Determine the [x, y] coordinate at the center of the cell enclosing the given text.  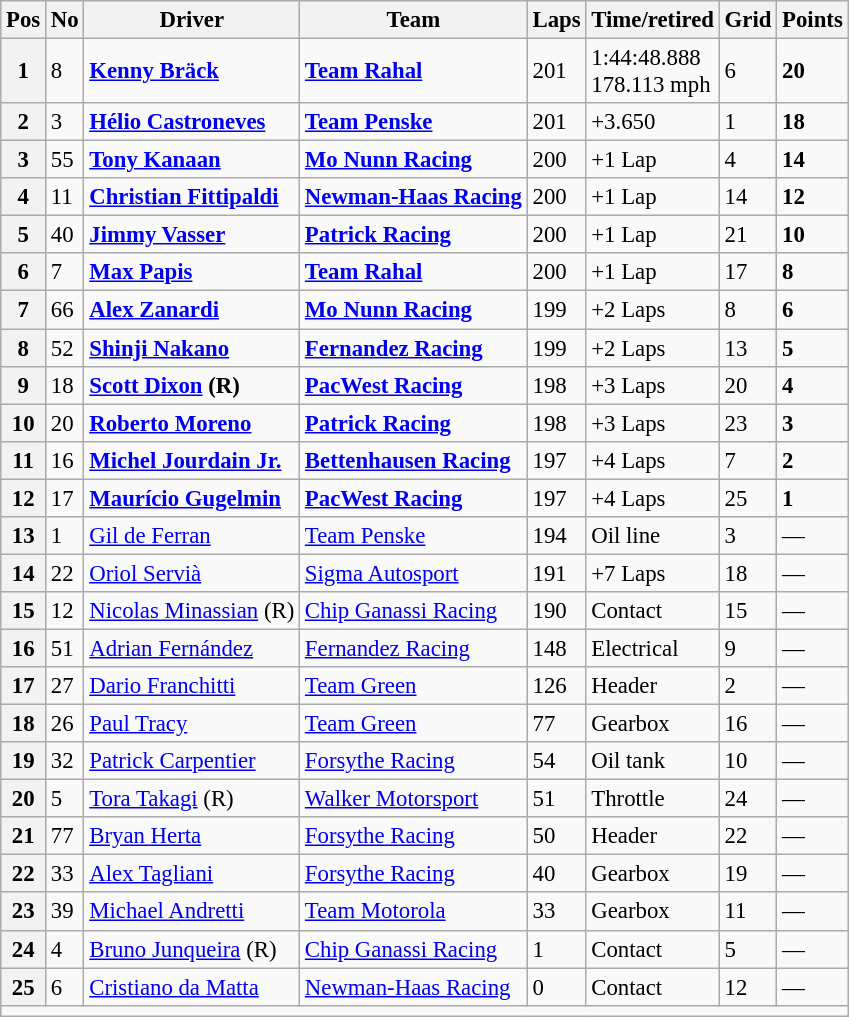
Jimmy Vasser [192, 235]
Alex Tagliani [192, 874]
Bryan Herta [192, 836]
Patrick Carpentier [192, 761]
Oil line [652, 536]
52 [65, 348]
Cristiano da Matta [192, 987]
Max Papis [192, 273]
148 [556, 648]
Shinji Nakano [192, 348]
190 [556, 611]
39 [65, 912]
Alex Zanardi [192, 310]
Grid [748, 20]
191 [556, 573]
26 [65, 724]
Dario Franchitti [192, 686]
Kenny Bräck [192, 72]
27 [65, 686]
Nicolas Minassian (R) [192, 611]
Team [414, 20]
Driver [192, 20]
55 [65, 160]
0 [556, 987]
Pos [24, 20]
+3.650 [652, 122]
Christian Fittipaldi [192, 197]
194 [556, 536]
Tora Takagi (R) [192, 799]
Electrical [652, 648]
Sigma Autosport [414, 573]
Laps [556, 20]
Points [812, 20]
Walker Motorsport [414, 799]
Oriol Servià [192, 573]
+7 Laps [652, 573]
Michael Andretti [192, 912]
Roberto Moreno [192, 423]
Bettenhausen Racing [414, 460]
Michel Jourdain Jr. [192, 460]
No [65, 20]
Tony Kanaan [192, 160]
Adrian Fernández [192, 648]
Gil de Ferran [192, 536]
Bruno Junqueira (R) [192, 949]
Throttle [652, 799]
Scott Dixon (R) [192, 385]
Time/retired [652, 20]
32 [65, 761]
Hélio Castroneves [192, 122]
1:44:48.888178.113 mph [652, 72]
Paul Tracy [192, 724]
Oil tank [652, 761]
54 [556, 761]
66 [65, 310]
Maurício Gugelmin [192, 498]
126 [556, 686]
50 [556, 836]
Team Motorola [414, 912]
